Detect which cell encompasses the target text, then output its (x, y) center coordinate. 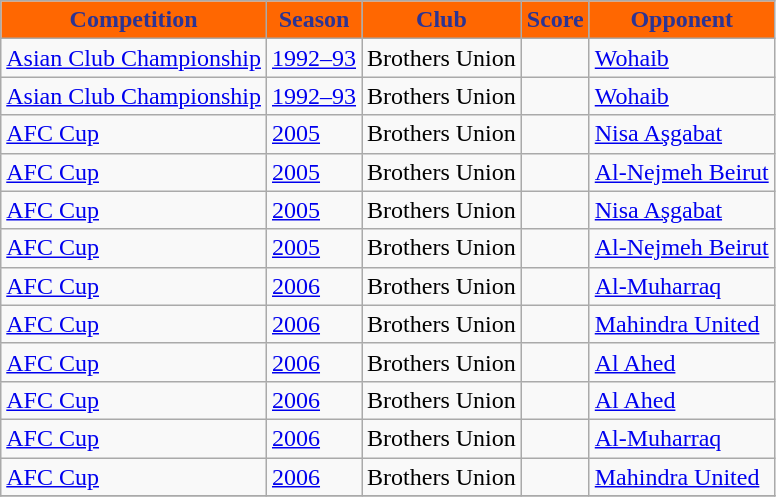
Season (314, 20)
Competition (134, 20)
Opponent (682, 20)
Score (555, 20)
Club (442, 20)
